Identify which cell holds the provided text, then report its [X, Y] central coordinate. 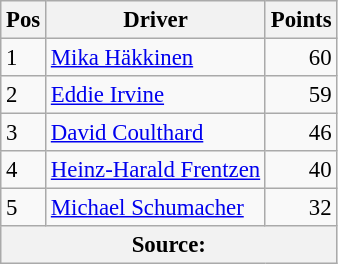
46 [300, 133]
Driver [156, 20]
59 [300, 95]
3 [24, 133]
Pos [24, 20]
Mika Häkkinen [156, 58]
Source: [169, 245]
Heinz-Harald Frentzen [156, 170]
David Coulthard [156, 133]
40 [300, 170]
32 [300, 208]
4 [24, 170]
2 [24, 95]
1 [24, 58]
Points [300, 20]
Eddie Irvine [156, 95]
5 [24, 208]
Michael Schumacher [156, 208]
60 [300, 58]
